Extract the (x, y) coordinate from the center of the cell holding the provided text.  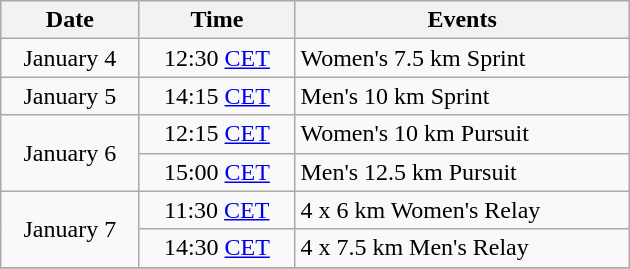
11:30 CET (217, 210)
12:15 CET (217, 134)
14:15 CET (217, 96)
12:30 CET (217, 58)
4 x 7.5 km Men's Relay (462, 248)
Time (217, 20)
15:00 CET (217, 172)
14:30 CET (217, 248)
Women's 10 km Pursuit (462, 134)
Date (70, 20)
Women's 7.5 km Sprint (462, 58)
Men's 10 km Sprint (462, 96)
Men's 12.5 km Pursuit (462, 172)
January 5 (70, 96)
January 4 (70, 58)
4 x 6 km Women's Relay (462, 210)
January 6 (70, 153)
January 7 (70, 229)
Events (462, 20)
